For the text-containing cell, return its midpoint in (x, y) coordinate format. 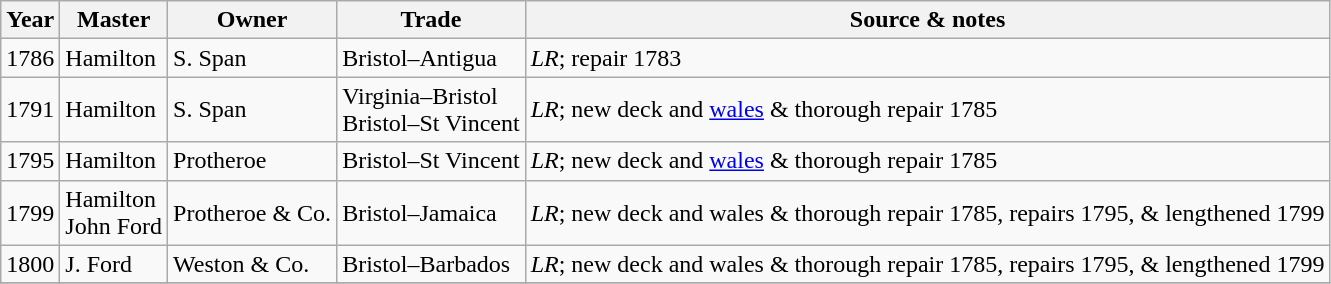
Year (30, 20)
J. Ford (114, 264)
Trade (432, 20)
1795 (30, 161)
1786 (30, 58)
Weston & Co. (252, 264)
Source & notes (928, 20)
Bristol–Barbados (432, 264)
LR; repair 1783 (928, 58)
Virginia–BristolBristol–St Vincent (432, 110)
Bristol–St Vincent (432, 161)
Owner (252, 20)
1791 (30, 110)
Protheroe & Co. (252, 212)
Master (114, 20)
Bristol–Antigua (432, 58)
Protheroe (252, 161)
HamiltonJohn Ford (114, 212)
Bristol–Jamaica (432, 212)
1800 (30, 264)
1799 (30, 212)
